Pinpoint the cell where the given text exists, returning its (X, Y) midpoint coordinate. 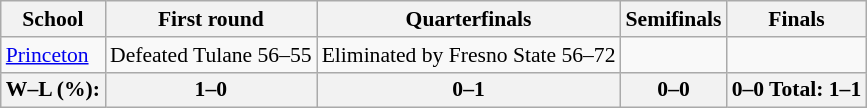
Defeated Tulane 56–55 (211, 55)
0–1 (469, 90)
Princeton (53, 55)
Finals (797, 19)
First round (211, 19)
Semifinals (674, 19)
School (53, 19)
W–L (%): (53, 90)
Quarterfinals (469, 19)
0–0 (674, 90)
Eliminated by Fresno State 56–72 (469, 55)
0–0 Total: 1–1 (797, 90)
1–0 (211, 90)
